Return [x, y] of the center of cell containing provided text 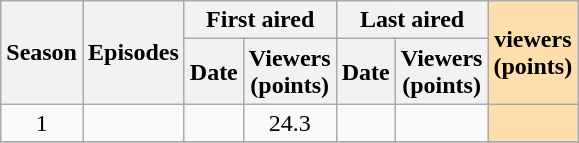
1 [42, 123]
Season [42, 52]
Last aired [412, 20]
24.3 [290, 123]
Episodes [133, 52]
First aired [260, 20]
viewers (points) [533, 52]
